For the text-containing cell, return its midpoint in [x, y] coordinate format. 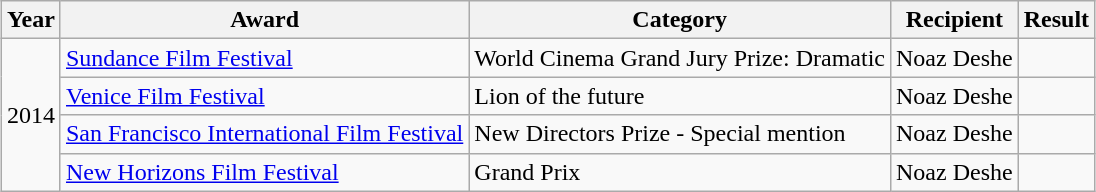
Venice Film Festival [264, 96]
New Horizons Film Festival [264, 172]
New Directors Prize - Special mention [680, 134]
Grand Prix [680, 172]
World Cinema Grand Jury Prize: Dramatic [680, 58]
Year [30, 20]
San Francisco International Film Festival [264, 134]
Result [1056, 20]
Sundance Film Festival [264, 58]
2014 [30, 115]
Recipient [954, 20]
Award [264, 20]
Lion of the future [680, 96]
Category [680, 20]
